Return the [x, y] coordinate for the center point of the cell that contains the specified text.  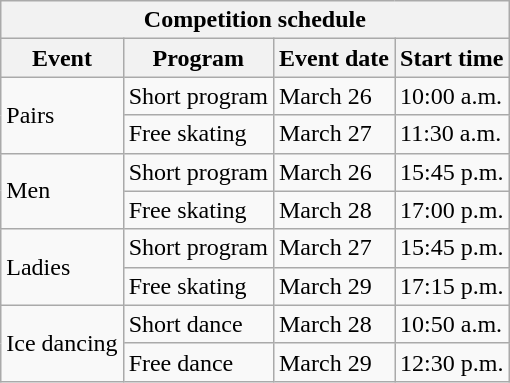
Free dance [198, 362]
10:00 a.m. [452, 96]
Program [198, 58]
Event [62, 58]
Ice dancing [62, 343]
Start time [452, 58]
17:15 p.m. [452, 286]
Pairs [62, 115]
Event date [334, 58]
12:30 p.m. [452, 362]
Ladies [62, 267]
11:30 a.m. [452, 134]
Competition schedule [255, 20]
17:00 p.m. [452, 210]
10:50 a.m. [452, 324]
Men [62, 191]
Short dance [198, 324]
